Capture the cell that displays the provided text and extract its (X, Y) central coordinate. 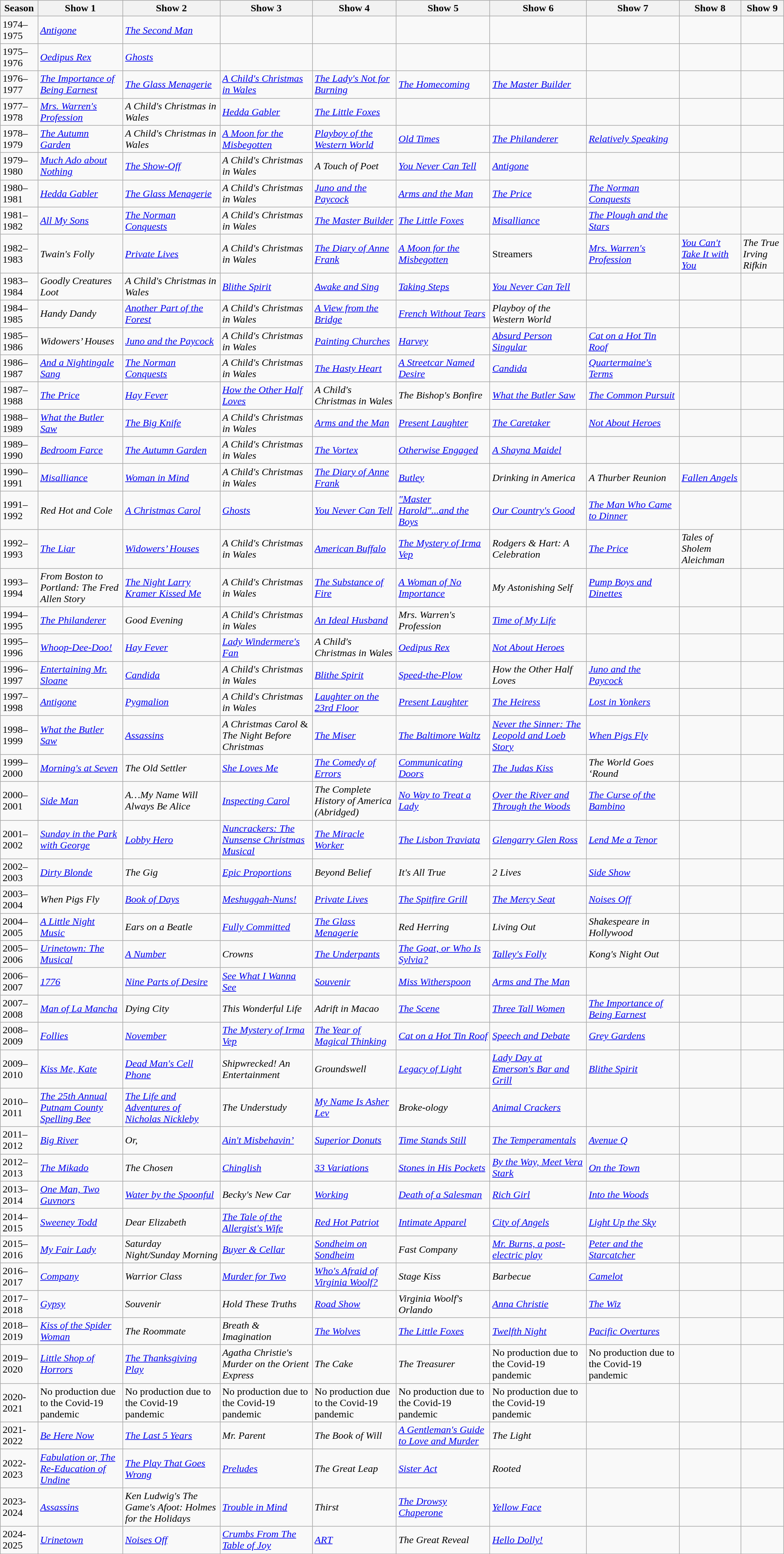
Broke-ology (443, 1107)
Book of Days (171, 900)
Goodly Creatures Loot (80, 287)
The Spitfire Grill (443, 900)
Never the Sinner: The Leopold and Loeb Story (538, 735)
The True Irving Rifkin (762, 253)
And a Nightingale Sang (80, 369)
Side Man (80, 801)
Or, (171, 1140)
Barbecue (538, 1276)
Hold These Truths (266, 1304)
1974–1975 (19, 30)
She Loves Me (266, 768)
The Complete History of America (Abridged) (354, 801)
Gypsy (80, 1304)
2003–2004 (19, 900)
Drinking in America (538, 478)
The Thanksgiving Play (171, 1364)
The Night Larry Kramer Kissed Me (171, 587)
Kiss of the Spider Woman (80, 1332)
Grey Gardens (633, 1036)
No Way to Treat a Lady (443, 801)
A Number (171, 954)
A Shayna Maidel (538, 450)
French Without Tears (443, 313)
Lost in Yonkers (633, 702)
A Christmas Carol & The Night Before Christmas (266, 735)
A Touch of Poet (354, 166)
2022-2023 (19, 1469)
The Old Settler (171, 768)
2004–2005 (19, 927)
1986–1987 (19, 369)
2013–2014 (19, 1195)
2001–2002 (19, 840)
Virginia Woolf's Orlando (443, 1304)
Laughter on the 23rd Floor (354, 702)
1984–1985 (19, 313)
1977–1978 (19, 111)
Awake and Sing (354, 287)
Groundswell (354, 1069)
The Comedy of Errors (354, 768)
A Thurber Reunion (633, 478)
Lady Day at Emerson's Bar and Grill (538, 1069)
The Great Reveal (443, 1540)
Sister Act (443, 1469)
Agatha Christie's Murder on the Orient Express (266, 1364)
Another Part of the Forest (171, 313)
Urinetown: The Musical (80, 954)
The Hasty Heart (354, 369)
Nuncrackers: The Nunsense Christmas Musical (266, 840)
Sondheim on Sondheim (354, 1249)
Absurd Person Singular (538, 341)
The Baltimore Waltz (443, 735)
1983–1984 (19, 287)
2005–2006 (19, 954)
1997–1998 (19, 702)
The Play That Goes Wrong (171, 1469)
Saturday Night/Sunday Morning (171, 1249)
Rodgers & Hart: A Celebration (538, 549)
The Lady's Not for Burning (354, 85)
Intimate Apparel (443, 1222)
See What I Wanna See (266, 981)
1982–1983 (19, 253)
The Big Knife (171, 423)
33 Variations (354, 1167)
The Mikado (80, 1167)
A Christmas Carol (171, 510)
2024-2025 (19, 1540)
1980–1981 (19, 194)
A Gentleman's Guide to Love and Murder (443, 1435)
1993–1994 (19, 587)
Big River (80, 1140)
The Plough and the Stars (633, 220)
1996–1997 (19, 675)
Season (19, 8)
Twelfth Night (538, 1332)
Avenue Q (633, 1140)
Relatively Speaking (633, 139)
Red Hot and Cole (80, 510)
Three Tall Women (538, 1009)
"Master Harold"...and the Boys (443, 510)
The Last 5 Years (171, 1435)
Pump Boys and Dinettes (633, 587)
2007–2008 (19, 1009)
Mr. Parent (266, 1435)
Communicating Doors (443, 768)
The Substance of Fire (354, 587)
Anna Christie (538, 1304)
From Boston to Portland: The Fred Allen Story (80, 587)
On the Town (633, 1167)
The Underpants (354, 954)
Camelot (633, 1276)
Pygmalion (171, 702)
ART (354, 1540)
Talley's Folly (538, 954)
November (171, 1036)
Shakespeare in Hollywood (633, 927)
Fast Company (443, 1249)
The Light (538, 1435)
Side Show (633, 872)
Hello Dolly! (538, 1540)
Rooted (538, 1469)
Sweeney Todd (80, 1222)
A Streetcar Named Desire (443, 369)
Nine Parts of Desire (171, 981)
2010–2011 (19, 1107)
2012–2013 (19, 1167)
The Tale of the Allergist's Wife (266, 1222)
My Name Is Asher Lev (354, 1107)
Kiss Me, Kate (80, 1069)
1998–1999 (19, 735)
Show 3 (266, 8)
Water by the Spoonful (171, 1195)
1776 (80, 981)
Road Show (354, 1304)
Red Herring (443, 927)
The Judas Kiss (538, 768)
Crumbs From The Table of Joy (266, 1540)
Becky's New Car (266, 1195)
Crowns (266, 954)
1989–1990 (19, 450)
Dear Elizabeth (171, 1222)
Pacific Overtures (633, 1332)
Adrift in Macao (354, 1009)
A Little Night Music (80, 927)
Streamers (538, 253)
2000–2001 (19, 801)
The Common Pursuit (633, 396)
The Scene (443, 1009)
Dead Man's Cell Phone (171, 1069)
Red Hot Patriot (354, 1222)
Stones in His Pockets (443, 1167)
Preludes (266, 1469)
1985–1986 (19, 341)
Entertaining Mr. Sloane (80, 675)
Light Up the Sky (633, 1222)
Little Shop of Horrors (80, 1364)
Time Stands Still (443, 1140)
The 25th Annual Putnam County Spelling Bee (80, 1107)
Animal Crackers (538, 1107)
Rich Girl (538, 1195)
Lend Me a Tenor (633, 840)
The Lisbon Traviata (443, 840)
Time of My Life (538, 620)
Fully Committed (266, 927)
The Show-Off (171, 166)
Our Country's Good (538, 510)
Company (80, 1276)
2015–2016 (19, 1249)
Handy Dandy (80, 313)
The Chosen (171, 1167)
1994–1995 (19, 620)
2 Lives (538, 872)
The Mercy Seat (538, 900)
Lady Windermere's Fan (266, 648)
One Man, Two Guvnors (80, 1195)
Show 6 (538, 8)
1987–1988 (19, 396)
The Temperamentals (538, 1140)
1981–1982 (19, 220)
Much Ado about Nothing (80, 166)
Speech and Debate (538, 1036)
Fallen Angels (710, 478)
The Man Who Came to Dinner (633, 510)
Be Here Now (80, 1435)
The Curse of the Bambino (633, 801)
Whoop-Dee-Doo! (80, 648)
Follies (80, 1036)
The Cake (354, 1364)
Man of La Mancha (80, 1009)
The Year of Magical Thinking (354, 1036)
Morning's at Seven (80, 768)
The Second Man (171, 30)
All My Sons (80, 220)
Show 7 (633, 8)
2021-2022 (19, 1435)
Meshuggah-Nuns! (266, 900)
1991–1992 (19, 510)
Who's Afraid of Virginia Woolf? (354, 1276)
Dying City (171, 1009)
2017–2018 (19, 1304)
2009–2010 (19, 1069)
It's All True (443, 872)
A…My Name Will Always Be Alice (171, 801)
The Wiz (633, 1304)
The Great Leap (354, 1469)
Lobby Hero (171, 840)
Miss Witherspoon (443, 981)
Living Out (538, 927)
1990–1991 (19, 478)
A View from the Bridge (354, 313)
The Liar (80, 549)
1978–1979 (19, 139)
2016–2017 (19, 1276)
2018–2019 (19, 1332)
The Miser (354, 735)
2011–2012 (19, 1140)
The World Goes ‘Round (633, 768)
Taking Steps (443, 287)
Thirst (354, 1507)
The Gig (171, 872)
A Woman of No Importance (443, 587)
Good Evening (171, 620)
Beyond Belief (354, 872)
Ears on a Beatle (171, 927)
2020-2021 (19, 1403)
Buyer & Cellar (266, 1249)
1988–1989 (19, 423)
The Life and Adventures of Nicholas Nickleby (171, 1107)
The Miracle Worker (354, 840)
An Ideal Husband (354, 620)
Ain't Misbehavin’ (266, 1140)
By the Way, Meet Vera Stark (538, 1167)
Stage Kiss (443, 1276)
1979–1980 (19, 166)
Tales of Sholem Aleichman (710, 549)
Show 5 (443, 8)
Breath & Imagination (266, 1332)
The Goat, or Who Is Sylvia? (443, 954)
Kong's Night Out (633, 954)
Ken Ludwig's The Game's Afoot: Holmes for the Holidays (171, 1507)
Twain's Folly (80, 253)
Inspecting Carol (266, 801)
Legacy of Light (443, 1069)
Superior Donuts (354, 1140)
Show 9 (762, 8)
Glengarry Glen Ross (538, 840)
This Wonderful Life (266, 1009)
The Wolves (354, 1332)
1975–1976 (19, 57)
Over the River and Through the Woods (538, 801)
Butley (443, 478)
The Roommate (171, 1332)
2019–2020 (19, 1364)
Arms and The Man (538, 981)
My Astonishing Self (538, 587)
1976–1977 (19, 85)
Show 1 (80, 8)
Peter and the Starcatcher (633, 1249)
Woman in Mind (171, 478)
Warrior Class (171, 1276)
Yellow Face (538, 1507)
1995–1996 (19, 648)
Show 8 (710, 8)
2006–2007 (19, 981)
Murder for Two (266, 1276)
The Vortex (354, 450)
Dirty Blonde (80, 872)
Urinetown (80, 1540)
Show 2 (171, 8)
Working (354, 1195)
Mr. Burns, a post-electric play (538, 1249)
Into the Woods (633, 1195)
Sunday in the Park with George (80, 840)
Fabulation or, The Re-Education of Undine (80, 1469)
Bedroom Farce (80, 450)
Speed-the-Plow (443, 675)
You Can't Take It with You (710, 253)
The Drowsy Chaperone (443, 1507)
Quartermaine's Terms (633, 369)
2008–2009 (19, 1036)
American Buffalo (354, 549)
The Bishop's Bonfire (443, 396)
Old Times (443, 139)
2002–2003 (19, 872)
Trouble in Mind (266, 1507)
The Heiress (538, 702)
1992–1993 (19, 549)
2014–2015 (19, 1222)
My Fair Lady (80, 1249)
Chinglish (266, 1167)
2023-2024 (19, 1507)
Harvey (443, 341)
The Book of Will (354, 1435)
The Treasurer (443, 1364)
The Understudy (266, 1107)
The Caretaker (538, 423)
City of Angels (538, 1222)
Otherwise Engaged (443, 450)
The Homecoming (443, 85)
1999–2000 (19, 768)
Show 4 (354, 8)
Epic Proportions (266, 872)
Death of a Salesman (443, 1195)
Shipwrecked! An Entertainment (266, 1069)
Painting Churches (354, 341)
